Scan for the cell matching the given text and deliver its (x, y) coordinate at center. 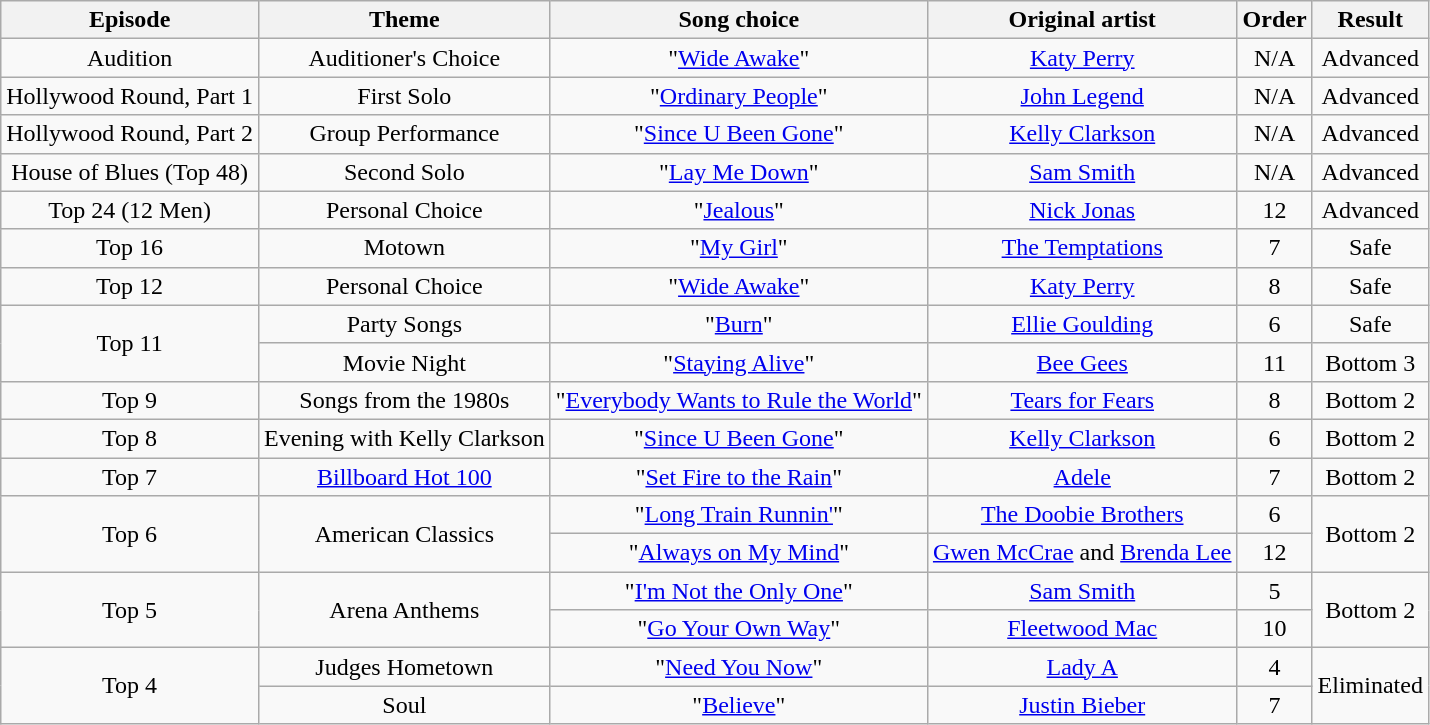
Group Performance (404, 134)
Auditioner's Choice (404, 58)
11 (1274, 362)
Songs from the 1980s (404, 400)
"I'm Not the Only One" (738, 591)
Nick Jonas (1082, 210)
American Classics (404, 534)
Fleetwood Mac (1082, 629)
"Long Train Runnin'" (738, 515)
5 (1274, 591)
"Go Your Own Way" (738, 629)
John Legend (1082, 96)
"Ordinary People" (738, 96)
"Everybody Wants to Rule the World" (738, 400)
Top 8 (130, 438)
Bottom 3 (1370, 362)
Evening with Kelly Clarkson (404, 438)
Top 5 (130, 610)
Party Songs (404, 324)
Episode (130, 20)
Top 9 (130, 400)
Hollywood Round, Part 2 (130, 134)
Top 4 (130, 686)
Order (1274, 20)
"Need You Now" (738, 667)
House of Blues (Top 48) (130, 172)
Top 11 (130, 343)
Bee Gees (1082, 362)
Soul (404, 705)
The Temptations (1082, 248)
Judges Hometown (404, 667)
Second Solo (404, 172)
"Staying Alive" (738, 362)
Movie Night (404, 362)
Motown (404, 248)
Lady A (1082, 667)
Top 16 (130, 248)
Billboard Hot 100 (404, 477)
Theme (404, 20)
Hollywood Round, Part 1 (130, 96)
Tears for Fears (1082, 400)
Audition (130, 58)
"My Girl" (738, 248)
Top 24 (12 Men) (130, 210)
"Set Fire to the Rain" (738, 477)
"Burn" (738, 324)
"Lay Me Down" (738, 172)
"Jealous" (738, 210)
10 (1274, 629)
Top 6 (130, 534)
First Solo (404, 96)
Ellie Goulding (1082, 324)
Gwen McCrae and Brenda Lee (1082, 553)
Song choice (738, 20)
Justin Bieber (1082, 705)
Top 12 (130, 286)
4 (1274, 667)
Eliminated (1370, 686)
Adele (1082, 477)
"Believe" (738, 705)
Top 7 (130, 477)
The Doobie Brothers (1082, 515)
Arena Anthems (404, 610)
Original artist (1082, 20)
Result (1370, 20)
"Always on My Mind" (738, 553)
